Identify which cell holds the provided text, then report its [x, y] central coordinate. 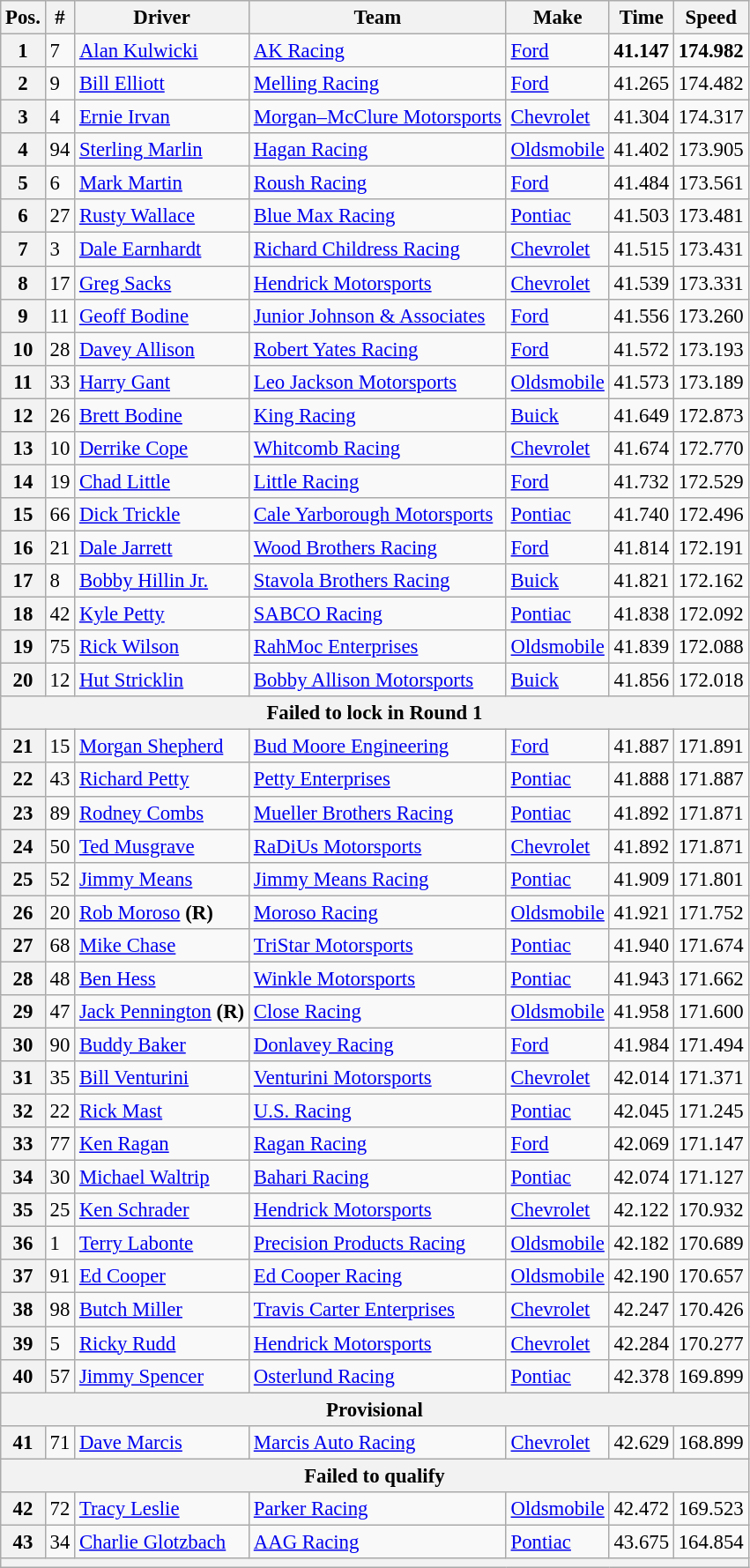
Sterling Marlin [162, 150]
171.674 [710, 946]
41.909 [642, 879]
50 [60, 846]
173.260 [710, 316]
77 [60, 1144]
Blue Max Racing [377, 216]
171.891 [710, 747]
SABCO Racing [377, 614]
32 [23, 1111]
Failed to qualify [375, 1475]
Cale Yarborough Motorsports [377, 515]
18 [23, 614]
42.190 [642, 1277]
42.045 [642, 1111]
Rodney Combs [162, 813]
RahMoc Enterprises [377, 647]
171.752 [710, 912]
24 [23, 846]
41.732 [642, 481]
41.814 [642, 547]
13 [23, 449]
Marcis Auto Racing [377, 1442]
Winkle Motorsports [377, 978]
43.675 [642, 1542]
41.484 [642, 183]
173.481 [710, 216]
42.122 [642, 1210]
Robert Yates Racing [377, 349]
171.127 [710, 1178]
41.402 [642, 150]
TriStar Motorsports [377, 946]
Richard Childress Racing [377, 249]
41.984 [642, 1044]
Mike Chase [162, 946]
41.888 [642, 780]
Provisional [375, 1409]
170.657 [710, 1277]
Ricky Rudd [162, 1343]
Bobby Hillin Jr. [162, 581]
39 [23, 1343]
Speed [710, 18]
173.905 [710, 150]
Jimmy Means [162, 879]
172.191 [710, 547]
41.539 [642, 283]
Ed Cooper Racing [377, 1277]
Jimmy Spencer [162, 1376]
Charlie Glotzbach [162, 1542]
23 [23, 813]
173.431 [710, 249]
29 [23, 1012]
72 [60, 1509]
Tracy Leslie [162, 1509]
Precision Products Racing [377, 1244]
Venturini Motorsports [377, 1078]
170.426 [710, 1310]
168.899 [710, 1442]
Ken Schrader [162, 1210]
Ed Cooper [162, 1277]
174.482 [710, 84]
169.523 [710, 1509]
Ben Hess [162, 978]
Leo Jackson Motorsports [377, 382]
Wood Brothers Racing [377, 547]
42.284 [642, 1343]
37 [23, 1277]
Osterlund Racing [377, 1376]
Petty Enterprises [377, 780]
Harry Gant [162, 382]
75 [60, 647]
41.304 [642, 117]
41.649 [642, 415]
Dick Trickle [162, 515]
Bobby Allison Motorsports [377, 680]
66 [60, 515]
171.494 [710, 1044]
42.629 [642, 1442]
Rick Mast [162, 1111]
Team [377, 18]
Stavola Brothers Racing [377, 581]
King Racing [377, 415]
Parker Racing [377, 1509]
42.182 [642, 1244]
41.515 [642, 249]
172.529 [710, 481]
Ken Ragan [162, 1144]
Mueller Brothers Racing [377, 813]
Chad Little [162, 481]
14 [23, 481]
98 [60, 1310]
Rick Wilson [162, 647]
Ragan Racing [377, 1144]
171.662 [710, 978]
Rusty Wallace [162, 216]
Davey Allison [162, 349]
Jack Pennington (R) [162, 1012]
41.503 [642, 216]
41.887 [642, 747]
Roush Racing [377, 183]
41.943 [642, 978]
41.839 [642, 647]
2 [23, 84]
Ted Musgrave [162, 846]
AK Racing [377, 51]
41.838 [642, 614]
Morgan Shepherd [162, 747]
173.193 [710, 349]
Derrike Cope [162, 449]
Whitcomb Racing [377, 449]
Morgan–McClure Motorsports [377, 117]
171.600 [710, 1012]
172.162 [710, 581]
Mark Martin [162, 183]
41.821 [642, 581]
41.921 [642, 912]
16 [23, 547]
170.932 [710, 1210]
Close Racing [377, 1012]
172.496 [710, 515]
57 [60, 1376]
171.147 [710, 1144]
41.147 [642, 51]
41.674 [642, 449]
Time [642, 18]
164.854 [710, 1542]
Bud Moore Engineering [377, 747]
Melling Racing [377, 84]
Donlavey Racing [377, 1044]
RaDiUs Motorsports [377, 846]
41.856 [642, 680]
U.S. Racing [377, 1111]
171.801 [710, 879]
41 [23, 1442]
89 [60, 813]
36 [23, 1244]
174.982 [710, 51]
42.074 [642, 1178]
170.689 [710, 1244]
42.472 [642, 1509]
Geoff Bodine [162, 316]
Failed to lock in Round 1 [375, 713]
173.331 [710, 283]
42.069 [642, 1144]
Greg Sacks [162, 283]
41.940 [642, 946]
169.899 [710, 1376]
90 [60, 1044]
42.014 [642, 1078]
Buddy Baker [162, 1044]
170.277 [710, 1343]
173.189 [710, 382]
91 [60, 1277]
41.556 [642, 316]
42.247 [642, 1310]
Dale Jarrett [162, 547]
Driver [162, 18]
172.770 [710, 449]
Richard Petty [162, 780]
173.561 [710, 183]
171.371 [710, 1078]
Alan Kulwicki [162, 51]
31 [23, 1078]
AAG Racing [377, 1542]
47 [60, 1012]
174.317 [710, 117]
Bahari Racing [377, 1178]
41.572 [642, 349]
41.265 [642, 84]
48 [60, 978]
172.873 [710, 415]
40 [23, 1376]
Little Racing [377, 481]
172.018 [710, 680]
Hagan Racing [377, 150]
Butch Miller [162, 1310]
42.378 [642, 1376]
41.573 [642, 382]
52 [60, 879]
Rob Moroso (R) [162, 912]
171.887 [710, 780]
Moroso Racing [377, 912]
68 [60, 946]
Michael Waltrip [162, 1178]
172.092 [710, 614]
Bill Venturini [162, 1078]
Pos. [23, 18]
Dale Earnhardt [162, 249]
Dave Marcis [162, 1442]
38 [23, 1310]
171.245 [710, 1111]
172.088 [710, 647]
Travis Carter Enterprises [377, 1310]
Ernie Irvan [162, 117]
Brett Bodine [162, 415]
Junior Johnson & Associates [377, 316]
41.740 [642, 515]
Hut Stricklin [162, 680]
Jimmy Means Racing [377, 879]
Make [557, 18]
94 [60, 150]
Terry Labonte [162, 1244]
Bill Elliott [162, 84]
Kyle Petty [162, 614]
41.958 [642, 1012]
71 [60, 1442]
# [60, 18]
